Search for the cell housing the specified text and yield its (x, y) center coordinate. 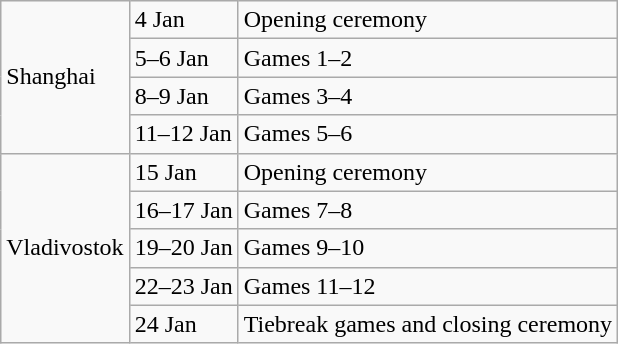
Games 3–4 (428, 96)
Games 5–6 (428, 134)
11–12 Jan (184, 134)
4 Jan (184, 20)
Tiebreak games and closing ceremony (428, 324)
Games 7–8 (428, 210)
Games 11–12 (428, 286)
15 Jan (184, 172)
5–6 Jan (184, 58)
16–17 Jan (184, 210)
24 Jan (184, 324)
Games 1–2 (428, 58)
8–9 Jan (184, 96)
Vladivostok (65, 248)
Games 9–10 (428, 248)
19–20 Jan (184, 248)
22–23 Jan (184, 286)
Shanghai (65, 77)
